Output the [x, y] coordinate of the center of the cell containing the given text.  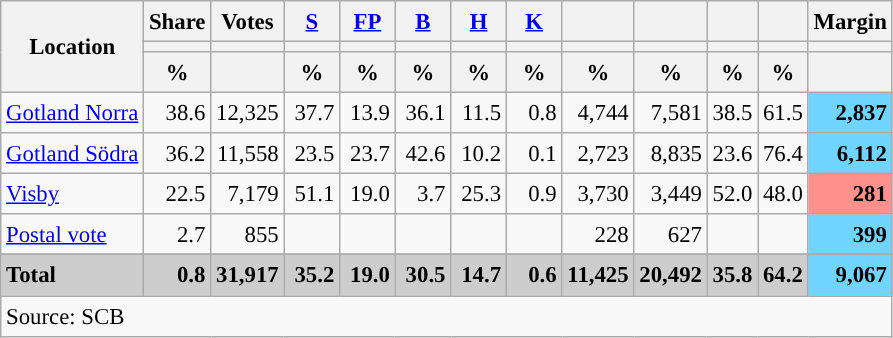
6,112 [850, 154]
38.6 [178, 114]
3,449 [670, 194]
2.7 [178, 234]
S [312, 22]
42.6 [423, 154]
Visby [72, 194]
2,837 [850, 114]
2,723 [598, 154]
23.7 [368, 154]
11,425 [598, 276]
52.0 [732, 194]
20,492 [670, 276]
64.2 [783, 276]
Source: SCB [446, 316]
Gotland Norra [72, 114]
7,179 [248, 194]
31,917 [248, 276]
Gotland Södra [72, 154]
76.4 [783, 154]
Postal vote [72, 234]
B [423, 22]
Total [72, 276]
35.2 [312, 276]
36.1 [423, 114]
228 [598, 234]
23.6 [732, 154]
855 [248, 234]
51.1 [312, 194]
0.1 [534, 154]
13.9 [368, 114]
10.2 [479, 154]
25.3 [479, 194]
11.5 [479, 114]
4,744 [598, 114]
14.7 [479, 276]
281 [850, 194]
8,835 [670, 154]
7,581 [670, 114]
K [534, 22]
12,325 [248, 114]
23.5 [312, 154]
Share [178, 22]
3,730 [598, 194]
0.9 [534, 194]
Votes [248, 22]
61.5 [783, 114]
37.7 [312, 114]
H [479, 22]
399 [850, 234]
48.0 [783, 194]
3.7 [423, 194]
11,558 [248, 154]
FP [368, 22]
Location [72, 47]
627 [670, 234]
0.6 [534, 276]
Margin [850, 22]
38.5 [732, 114]
22.5 [178, 194]
35.8 [732, 276]
36.2 [178, 154]
9,067 [850, 276]
30.5 [423, 276]
